Capture the cell that displays the provided text and extract its (x, y) central coordinate. 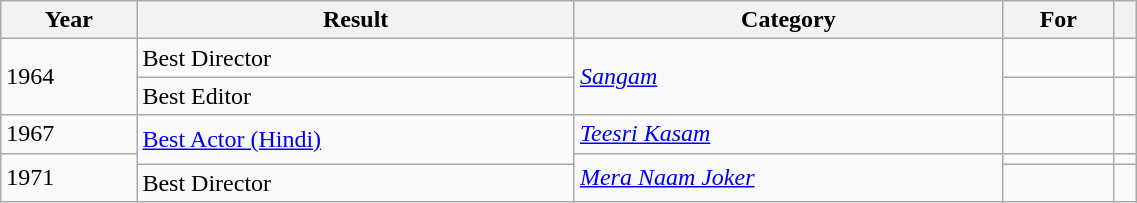
Best Editor (356, 96)
Mera Naam Joker (788, 178)
Teesri Kasam (788, 134)
1967 (69, 134)
1971 (69, 178)
Category (788, 20)
Year (69, 20)
Result (356, 20)
For (1059, 20)
1964 (69, 77)
Sangam (788, 77)
Best Actor (Hindi) (356, 140)
